For the text-containing cell, return its midpoint in (x, y) coordinate format. 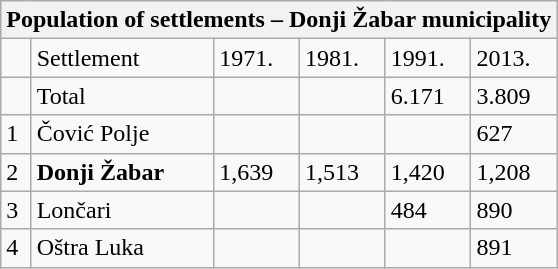
2 (16, 172)
1,639 (257, 172)
484 (428, 210)
Donji Žabar (122, 172)
Settlement (122, 58)
3.809 (514, 96)
Total (122, 96)
Lončari (122, 210)
1981. (342, 58)
627 (514, 134)
1,513 (342, 172)
1 (16, 134)
3 (16, 210)
Population of settlements – Donji Žabar municipality (279, 20)
1,420 (428, 172)
1,208 (514, 172)
890 (514, 210)
2013. (514, 58)
891 (514, 248)
Čović Polje (122, 134)
6.171 (428, 96)
Oštra Luka (122, 248)
4 (16, 248)
1971. (257, 58)
1991. (428, 58)
